Scan for the cell matching the given text and deliver its (X, Y) coordinate at center. 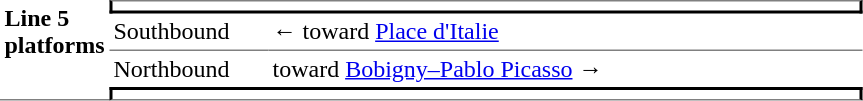
toward Bobigny–Pablo Picasso → (565, 69)
Line 5 platforms (54, 50)
Southbound (188, 33)
← toward Place d'Italie (565, 33)
Northbound (188, 69)
